Scan for the cell matching the given text and deliver its (X, Y) coordinate at center. 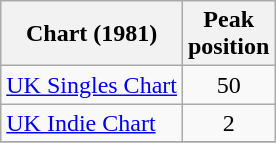
50 (228, 85)
Peakposition (228, 34)
Chart (1981) (92, 34)
UK Singles Chart (92, 85)
UK Indie Chart (92, 123)
2 (228, 123)
